For the text-containing cell, return its midpoint in [X, Y] coordinate format. 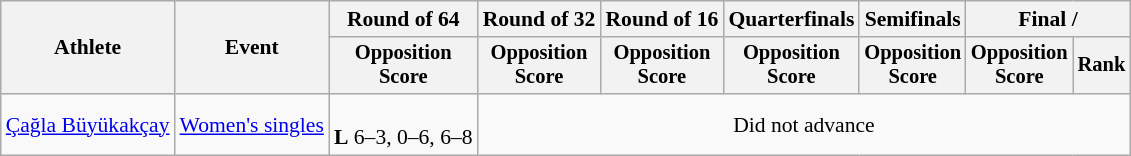
Round of 64 [404, 19]
Round of 16 [662, 19]
Semifinals [912, 19]
Final / [1048, 19]
Rank [1102, 66]
Round of 32 [540, 19]
Did not advance [804, 124]
Women's singles [252, 124]
L 6–3, 0–6, 6–8 [404, 124]
Quarterfinals [791, 19]
Event [252, 48]
Athlete [88, 48]
Çağla Büyükakçay [88, 124]
